Determine the (x, y) coordinate at the center of the cell enclosing the given text.  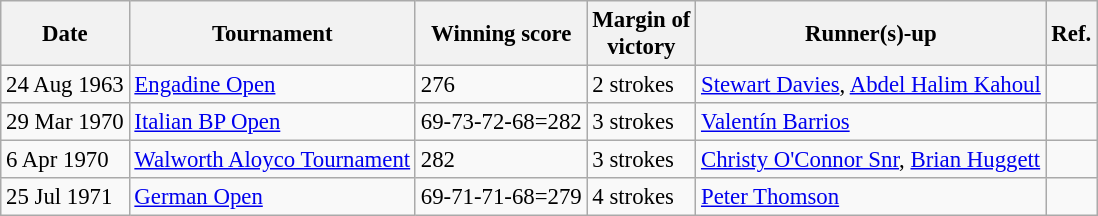
282 (501, 160)
Engadine Open (272, 85)
4 strokes (642, 197)
29 Mar 1970 (65, 122)
Runner(s)-up (871, 34)
Tournament (272, 34)
Peter Thomson (871, 197)
Christy O'Connor Snr, Brian Huggett (871, 160)
6 Apr 1970 (65, 160)
69-71-71-68=279 (501, 197)
German Open (272, 197)
276 (501, 85)
2 strokes (642, 85)
24 Aug 1963 (65, 85)
Margin ofvictory (642, 34)
Stewart Davies, Abdel Halim Kahoul (871, 85)
Italian BP Open (272, 122)
Ref. (1071, 34)
Walworth Aloyco Tournament (272, 160)
69-73-72-68=282 (501, 122)
Valentín Barrios (871, 122)
Date (65, 34)
Winning score (501, 34)
25 Jul 1971 (65, 197)
